Capture the cell that displays the provided text and extract its (X, Y) central coordinate. 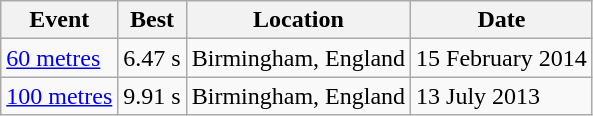
13 July 2013 (502, 96)
60 metres (60, 58)
Location (298, 20)
100 metres (60, 96)
9.91 s (152, 96)
15 February 2014 (502, 58)
Date (502, 20)
Best (152, 20)
6.47 s (152, 58)
Event (60, 20)
